Pinpoint the cell where the given text exists, returning its (X, Y) midpoint coordinate. 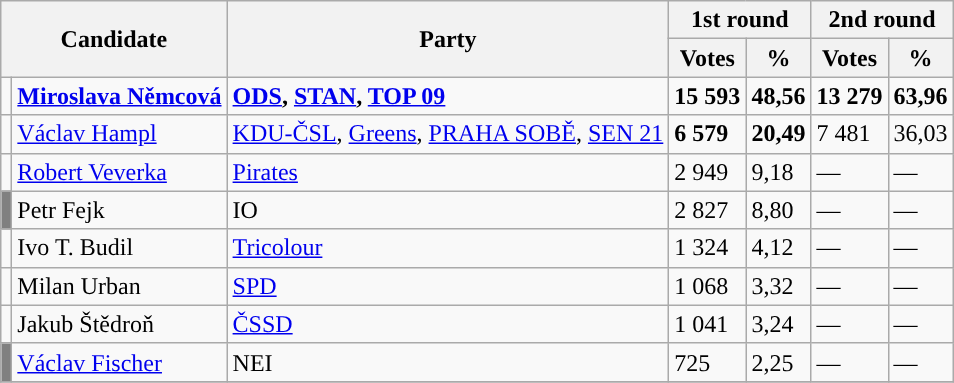
6 579 (708, 134)
Václav Fischer (120, 362)
IO (448, 210)
3,32 (778, 286)
1 068 (708, 286)
3,24 (778, 324)
2,25 (778, 362)
SPD (448, 286)
725 (708, 362)
15 593 (708, 96)
13 279 (850, 96)
48,56 (778, 96)
Candidate (114, 39)
NEI (448, 362)
Party (448, 39)
7 481 (850, 134)
Robert Veverka (120, 172)
Petr Fejk (120, 210)
1 324 (708, 248)
Václav Hampl (120, 134)
Miroslava Němcová (120, 96)
Tricolour (448, 248)
4,12 (778, 248)
Ivo T. Budil (120, 248)
1 041 (708, 324)
ODS, STAN, TOP 09 (448, 96)
Jakub Štědroň (120, 324)
20,49 (778, 134)
8,80 (778, 210)
Milan Urban (120, 286)
36,03 (920, 134)
1st round (740, 20)
63,96 (920, 96)
ČSSD (448, 324)
2nd round (882, 20)
2 949 (708, 172)
9,18 (778, 172)
Pirates (448, 172)
2 827 (708, 210)
KDU-ČSL, Greens, PRAHA SOBĚ, SEN 21 (448, 134)
